Scan for the cell matching the given text and deliver its [x, y] coordinate at center. 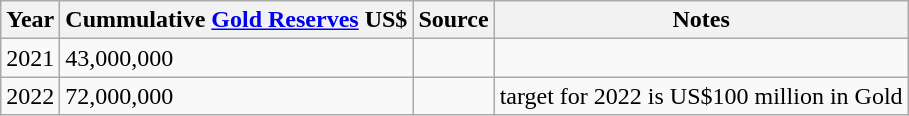
72,000,000 [236, 96]
2022 [30, 96]
43,000,000 [236, 58]
target for 2022 is US$100 million in Gold [701, 96]
Source [454, 20]
Cummulative Gold Reserves US$ [236, 20]
Notes [701, 20]
2021 [30, 58]
Year [30, 20]
